Provide the (X, Y) coordinate of the cell's center where the given text is located.  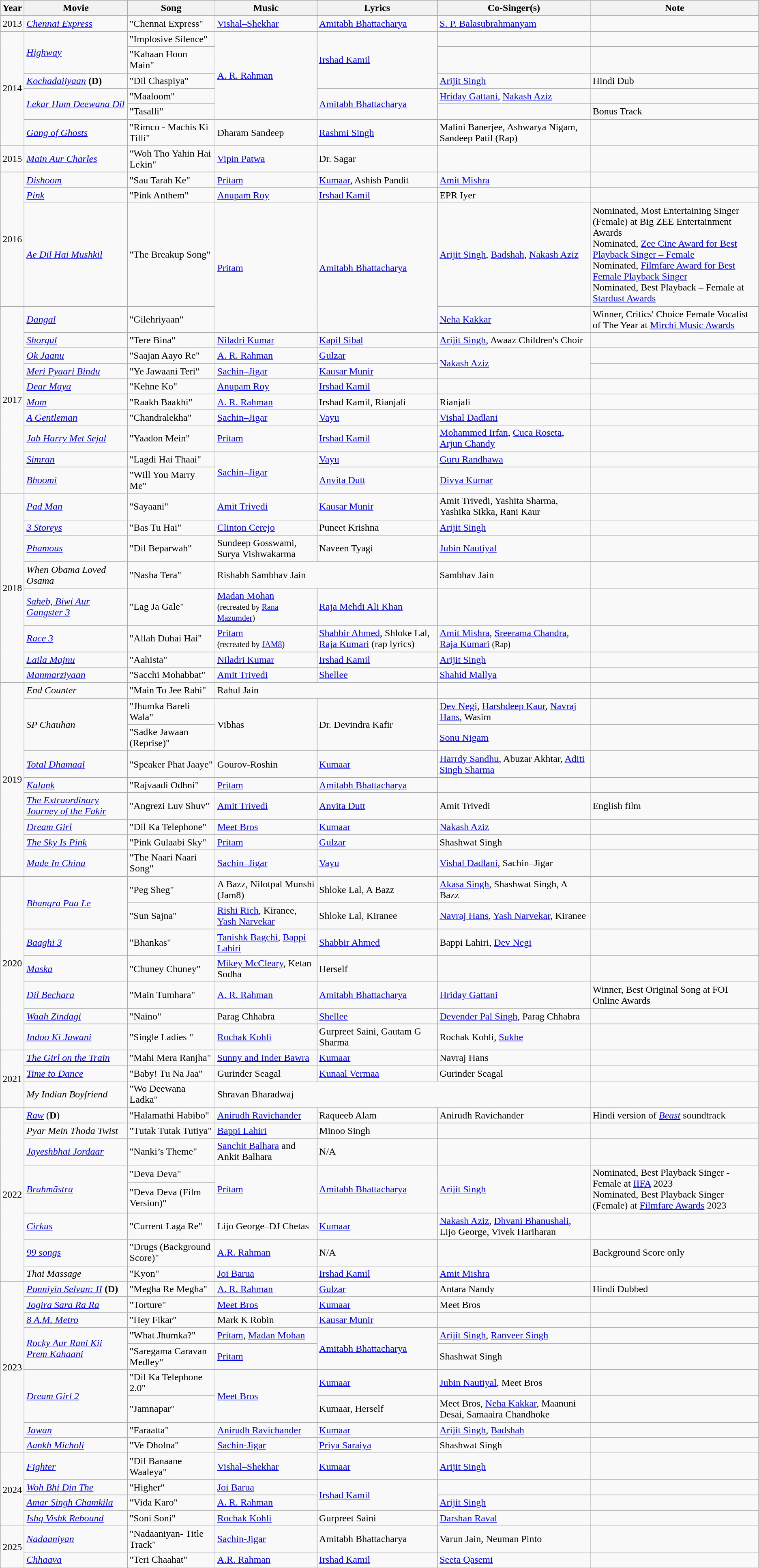
Herself (377, 969)
Dr. Devindra Kafir (377, 725)
Shloke Lal, Kiranee (377, 916)
Raja Mehdi Ali Khan (377, 607)
"Speaker Phat Jaaye" (171, 764)
Sundeep Gosswami, Surya Vishwakarma (266, 548)
Sunny and Inder Bawra (266, 1058)
Hriday Gattani (514, 995)
"Allah Duhai Hai" (171, 639)
Song (171, 8)
Hindi Dub (675, 81)
Dev Negi, Harshdeep Kaur, Navraj Hans, Wasim (514, 712)
2018 (12, 588)
Shahid Mallya (514, 675)
EPR Iyer (514, 195)
Jubin Nautiyal (514, 548)
"Hey Fikar" (171, 1320)
"Maaloom" (171, 96)
"Teri Chaahat" (171, 1560)
2017 (12, 400)
"Dil Chaspiya" (171, 81)
"Ve Dholna" (171, 1445)
Music (266, 8)
Vibhas (266, 725)
Navraj Hans, Yash Narvekar, Kiranee (514, 916)
2013 (12, 24)
"Dil Banaane Waaleya" (171, 1466)
2016 (12, 239)
"Dil Ka Telephone 2.0" (171, 1383)
"Naino" (171, 1016)
Malini Banerjee, Ashwarya Nigam, Sandeep Patil (Rap) (514, 132)
"Peg Sheg" (171, 889)
Gurpreet Saini (377, 1518)
Shloke Lal, A Bazz (377, 889)
Baaghi 3 (76, 942)
"Chuney Chuney" (171, 969)
Saheb, Biwi Aur Gangster 3 (76, 607)
"Bhankas" (171, 942)
"Bas Tu Hai" (171, 527)
99 songs (76, 1253)
"Current Laga Re" (171, 1226)
Pad Man (76, 506)
Dr. Sagar (377, 159)
Minoo Singh (377, 1131)
Harrdy Sandhu, Abuzar Akhtar, Aditi Singh Sharma (514, 764)
Arijit Singh, Badshah, Nakash Aziz (514, 254)
Kunaal Vermaa (377, 1073)
When Obama Loved Osama (76, 574)
"Yaadon Mein" (171, 438)
Antara Nandy (514, 1289)
"Deva Deva" (171, 1174)
Hindi Dubbed (675, 1289)
Dil Bechara (76, 995)
2023 (12, 1367)
2014 (12, 88)
"The Naari Naari Song" (171, 863)
"Chennai Express" (171, 24)
Sanchit Balhara and Ankit Balhara (266, 1151)
Total Dhamaal (76, 764)
"Tutak Tutak Tutiya" (171, 1131)
Kumaar, Ashish Pandit (377, 180)
Akasa Singh, Shashwat Singh, A Bazz (514, 889)
Woh Bhi Din The (76, 1487)
Year (12, 8)
"Rajvaadi Odhni" (171, 785)
"Ye Jawaani Teri" (171, 371)
Highway (76, 52)
"Gilehriyaan" (171, 319)
Dishoom (76, 180)
Arijit Singh, Ranveer Singh (514, 1335)
"Main To Jee Rahi" (171, 690)
Irshad Kamil, Rianjali (377, 402)
Mohammed Irfan, Cuca Roseta, Arjun Chandy (514, 438)
2022 (12, 1194)
"Kyon" (171, 1273)
"Jamnapar" (171, 1409)
"Pink Gulaabi Sky" (171, 842)
Co-Singer(s) (514, 8)
Jayeshbhai Jordaar (76, 1151)
"Lagdi Hai Thaai" (171, 459)
"Raakh Baakhi" (171, 402)
Arijit Singh, Badshah (514, 1430)
Hindi version of Beast soundtrack (675, 1115)
Raqueeb Alam (377, 1115)
S. P. Balasubrahmanyam (514, 24)
Arijit Singh, Awaaz Children's Choir (514, 340)
"Nasha Tera" (171, 574)
Mikey McCleary, Ketan Sodha (266, 969)
Divya Kumar (514, 480)
Rishabh Sambhav Jain (326, 574)
Rashmi Singh (377, 132)
Shabbir Ahmed, Shloke Lal, Raja Kumari (rap lyrics) (377, 639)
Navraj Hans (514, 1058)
"Higher" (171, 1487)
Meet Bros, Neha Kakkar, Maanuni Desai, Samaaira Chandhoke (514, 1409)
"Torture" (171, 1304)
Phamous (76, 548)
"Soni Soni" (171, 1518)
"Dil Ka Telephone" (171, 827)
"Drugs (Background Score)" (171, 1253)
Simran (76, 459)
Shorgul (76, 340)
"Deva Deva (Film Version)" (171, 1198)
"Megha Re Megha" (171, 1289)
A Bazz, Nilotpal Munshi (Jam8) (266, 889)
"Sun Sajna" (171, 916)
"Faraatta" (171, 1430)
"Vida Karo" (171, 1503)
Priya Saraiya (377, 1445)
"Jhumka Bareli Wala" (171, 712)
"Aahista" (171, 659)
Ok Jaanu (76, 356)
Pyar Mein Thoda Twist (76, 1131)
2019 (12, 780)
Chennai Express (76, 24)
Ae Dil Hai Mushkil (76, 254)
Varun Jain, Neuman Pinto (514, 1539)
Gang of Ghosts (76, 132)
Made In China (76, 863)
"Mahi Mera Ranjha" (171, 1058)
2024 (12, 1490)
Guru Randhawa (514, 459)
Bappi Lahiri (266, 1131)
"Dil Beparwah" (171, 548)
Dear Maya (76, 387)
Tanishk Bagchi, Bappi Lahiri (266, 942)
Pritam(recreated by JAM8) (266, 639)
Shravan Bharadwaj (403, 1095)
2025 (12, 1546)
Pritam, Madan Mohan (266, 1335)
"Nadaaniyan- Title Track" (171, 1539)
Movie (76, 8)
Kapil Sibal (377, 340)
Nadaaniyan (76, 1539)
"Chandralekha" (171, 417)
Devender Pal Singh, Parag Chhabra (514, 1016)
"Halamathi Habibo" (171, 1115)
Seeta Qasemi (514, 1560)
Dream Girl 2 (76, 1396)
"What Jhumka?" (171, 1335)
Sambhav Jain (514, 574)
"Nanki’s Theme" (171, 1151)
"Pink Anthem" (171, 195)
Dream Girl (76, 827)
Ponniyin Selvan: II (D) (76, 1289)
Amar Singh Chamkila (76, 1503)
Cirkus (76, 1226)
Amit Trivedi, Yashita Sharma, Yashika Sikka, Rani Kaur (514, 506)
Puneet Krishna (377, 527)
The Sky Is Pink (76, 842)
Darshan Raval (514, 1518)
A Gentleman (76, 417)
"Wo Deewana Ladka" (171, 1095)
The Girl on the Train (76, 1058)
My Indian Boyfriend (76, 1095)
End Counter (76, 690)
Naveen Tyagi (377, 548)
"Sadke Jawaan (Reprise)" (171, 738)
Parag Chhabra (266, 1016)
2015 (12, 159)
Rianjali (514, 402)
Gurpreet Saini, Gautam G Sharma (377, 1037)
Manmarziyaan (76, 675)
"Saajan Aayo Re" (171, 356)
Jogira Sara Ra Ra (76, 1304)
Race 3 (76, 639)
Fighter (76, 1466)
"Tasalli" (171, 112)
"Single Ladies " (171, 1037)
SP Chauhan (76, 725)
"Sacchi Mohabbat" (171, 675)
"Woh Tho Yahin Hai Lekin" (171, 159)
Ishq Vishk Rebound (76, 1518)
Bhangra Paa Le (76, 903)
Kochadaiiyaan (D) (76, 81)
Raw (D) (76, 1115)
The Extraordinary Journey of the Fakir (76, 806)
Lyrics (377, 8)
Clinton Cerejo (266, 527)
2021 (12, 1079)
Chhaava (76, 1560)
"Sayaani" (171, 506)
Laila Majnu (76, 659)
Note (675, 8)
Madan Mohan(recreated by Rana Mazumder) (266, 607)
Jubin Nautiyal, Meet Bros (514, 1383)
"The Breakup Song" (171, 254)
Maska (76, 969)
"Will You Marry Me" (171, 480)
Brahmāstra (76, 1189)
Hriday Gattani, Nakash Aziz (514, 96)
Mark K Robin (266, 1320)
Meri Pyaari Bindu (76, 371)
3 Storeys (76, 527)
"Implosive Silence" (171, 39)
Dangal (76, 319)
Thai Massage (76, 1273)
Time to Dance (76, 1073)
Rocky Aur Rani Kii Prem Kahaani (76, 1349)
Bhoomi (76, 480)
Vishal Dadlani, Sachin–Jigar (514, 863)
"Kehne Ko" (171, 387)
Background Score only (675, 1253)
"Sau Tarah Ke" (171, 180)
Neha Kakkar (514, 319)
Mom (76, 402)
Indoo Ki Jawani (76, 1037)
Aankh Micholi (76, 1445)
Vishal Dadlani (514, 417)
Winner, Critics' Choice Female Vocalist of The Year at Mirchi Music Awards (675, 319)
Nakash Aziz, Dhvani Bhanushali, Lijo George, Vivek Hariharan (514, 1226)
"Kahaan Hoon Main" (171, 60)
"Baby! Tu Na Jaa" (171, 1073)
Lijo George–DJ Chetas (266, 1226)
"Saregama Caravan Medley" (171, 1356)
English film (675, 806)
Nominated, Best Playback Singer - Female at IIFA 2023Nominated, Best Playback Singer (Female) at Filmfare Awards 2023 (675, 1189)
2020 (12, 963)
Rochak Kohli, Sukhe (514, 1037)
Shabbir Ahmed (377, 942)
Lekar Hum Deewana Dil (76, 104)
"Rimco - Machis Ki Tilli" (171, 132)
Sonu Nigam (514, 738)
Bonus Track (675, 112)
"Angrezi Luv Shuv" (171, 806)
Rahul Jain (326, 690)
Dharam Sandeep (266, 132)
Pink (76, 195)
Main Aur Charles (76, 159)
Waah Zindagi (76, 1016)
Jawan (76, 1430)
Jab Harry Met Sejal (76, 438)
8 A.M. Metro (76, 1320)
Gourov-Roshin (266, 764)
Kumaar, Herself (377, 1409)
Kalank (76, 785)
Vipin Patwa (266, 159)
"Lag Ja Gale" (171, 607)
Amit Mishra, Sreerama Chandra, Raja Kumari (Rap) (514, 639)
Winner, Best Original Song at FOI Online Awards (675, 995)
Bappi Lahiri, Dev Negi (514, 942)
Rishi Rich, Kiranee, Yash Narvekar (266, 916)
"Main Tumhara" (171, 995)
"Tere Bina" (171, 340)
